Find where the given text appears and provide that cell's center as [X, Y] coordinate. 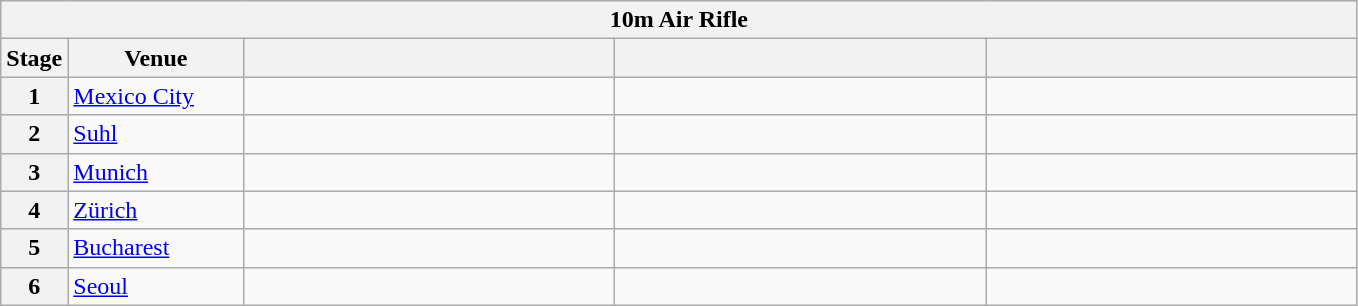
10m Air Rifle [679, 20]
Seoul [156, 286]
3 [34, 172]
Bucharest [156, 248]
Munich [156, 172]
5 [34, 248]
2 [34, 134]
Venue [156, 58]
Mexico City [156, 96]
Suhl [156, 134]
Zürich [156, 210]
6 [34, 286]
4 [34, 210]
1 [34, 96]
Stage [34, 58]
